Locate the cell with the specified text and output its [x, y] center coordinate. 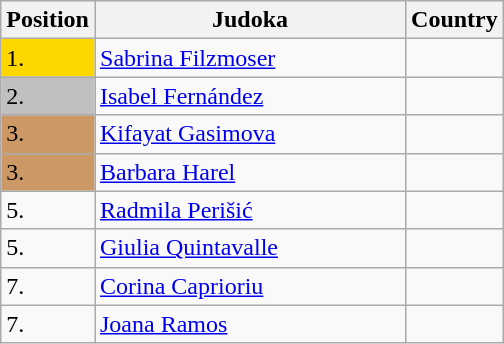
Barbara Harel [250, 172]
Position [48, 20]
1. [48, 58]
2. [48, 96]
Judoka [250, 20]
Kifayat Gasimova [250, 134]
Joana Ramos [250, 324]
Country [455, 20]
Isabel Fernández [250, 96]
Sabrina Filzmoser [250, 58]
Giulia Quintavalle [250, 248]
Corina Caprioriu [250, 286]
Radmila Perišić [250, 210]
